Find where the given text appears and provide that cell's center as (x, y) coordinate. 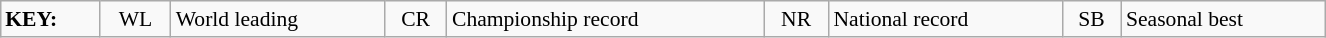
NR (796, 19)
Championship record (606, 19)
National record (945, 19)
SB (1092, 19)
CR (416, 19)
KEY: (50, 19)
World leading (278, 19)
WL (135, 19)
Seasonal best (1224, 19)
